Capture the cell that displays the provided text and extract its (X, Y) central coordinate. 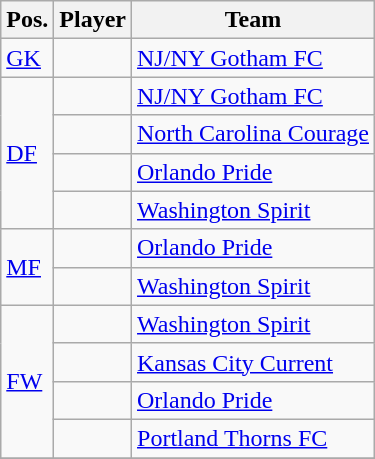
DF (28, 153)
Team (254, 20)
Player (93, 20)
FW (28, 381)
GK (28, 58)
North Carolina Courage (254, 134)
Portland Thorns FC (254, 438)
Kansas City Current (254, 362)
Pos. (28, 20)
MF (28, 267)
